Provide the [x, y] coordinate of the cell's center where the given text is located.  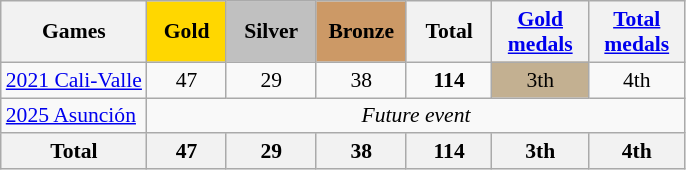
Bronze [361, 32]
Gold [186, 32]
2025 Asunción [74, 116]
Games [74, 32]
Total medals [636, 32]
2021 Cali-Valle [74, 80]
Silver [271, 32]
Gold medals [540, 32]
Future event [416, 116]
